Locate the cell with the specified text and output its (x, y) center coordinate. 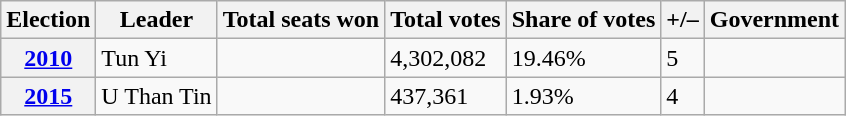
4,302,082 (446, 58)
2015 (48, 96)
Election (48, 20)
1.93% (584, 96)
5 (682, 58)
Tun Yi (156, 58)
2010 (48, 58)
Total votes (446, 20)
19.46% (584, 58)
Leader (156, 20)
437,361 (446, 96)
U Than Tin (156, 96)
4 (682, 96)
Total seats won (301, 20)
Share of votes (584, 20)
+/– (682, 20)
Government (774, 20)
